For the text-containing cell, return its midpoint in [x, y] coordinate format. 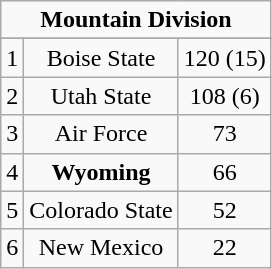
Utah State [101, 96]
Colorado State [101, 210]
Boise State [101, 58]
Mountain Division [136, 20]
52 [224, 210]
Wyoming [101, 172]
2 [12, 96]
6 [12, 248]
3 [12, 134]
4 [12, 172]
66 [224, 172]
New Mexico [101, 248]
Air Force [101, 134]
108 (6) [224, 96]
73 [224, 134]
22 [224, 248]
5 [12, 210]
1 [12, 58]
120 (15) [224, 58]
